Return the (X, Y) coordinate for the center point of the cell that contains the specified text.  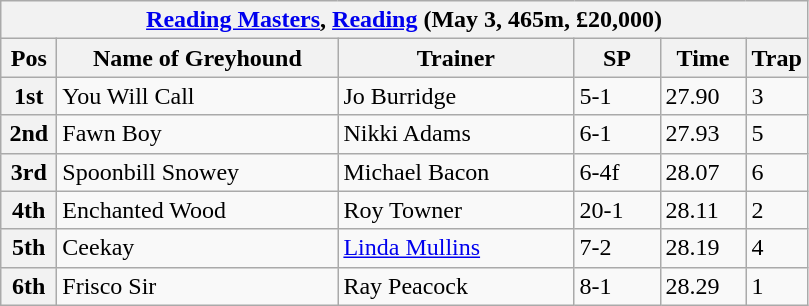
Spoonbill Snowey (198, 172)
7-2 (617, 248)
Reading Masters, Reading (May 3, 465m, £20,000) (404, 20)
1 (776, 286)
Michael Bacon (456, 172)
SP (617, 58)
Time (703, 58)
You Will Call (198, 96)
6 (776, 172)
Trap (776, 58)
28.11 (703, 210)
6-1 (617, 134)
6-4f (617, 172)
2nd (29, 134)
Enchanted Wood (198, 210)
20-1 (617, 210)
27.93 (703, 134)
Name of Greyhound (198, 58)
3rd (29, 172)
3 (776, 96)
Pos (29, 58)
8-1 (617, 286)
Linda Mullins (456, 248)
5-1 (617, 96)
27.90 (703, 96)
Ceekay (198, 248)
4th (29, 210)
6th (29, 286)
28.29 (703, 286)
Roy Towner (456, 210)
4 (776, 248)
Fawn Boy (198, 134)
Ray Peacock (456, 286)
5th (29, 248)
5 (776, 134)
2 (776, 210)
Jo Burridge (456, 96)
28.19 (703, 248)
Nikki Adams (456, 134)
Trainer (456, 58)
28.07 (703, 172)
1st (29, 96)
Frisco Sir (198, 286)
